Locate the cell with the specified text and output its (X, Y) center coordinate. 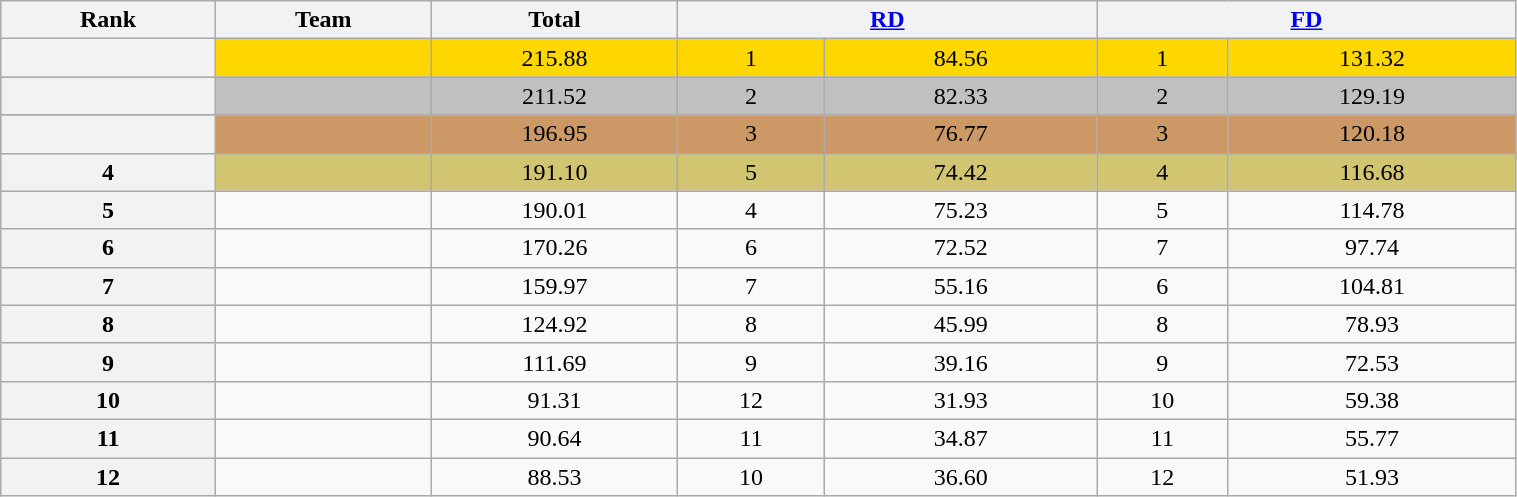
Rank (108, 20)
159.97 (554, 286)
104.81 (1372, 286)
97.74 (1372, 248)
129.19 (1372, 96)
74.42 (960, 172)
111.69 (554, 362)
78.93 (1372, 324)
82.33 (960, 96)
RD (888, 20)
116.68 (1372, 172)
84.56 (960, 58)
90.64 (554, 438)
76.77 (960, 134)
114.78 (1372, 210)
72.53 (1372, 362)
170.26 (554, 248)
45.99 (960, 324)
Team (323, 20)
211.52 (554, 96)
191.10 (554, 172)
39.16 (960, 362)
75.23 (960, 210)
55.16 (960, 286)
196.95 (554, 134)
51.93 (1372, 477)
Total (554, 20)
59.38 (1372, 400)
190.01 (554, 210)
34.87 (960, 438)
FD (1306, 20)
215.88 (554, 58)
124.92 (554, 324)
91.31 (554, 400)
55.77 (1372, 438)
36.60 (960, 477)
72.52 (960, 248)
31.93 (960, 400)
131.32 (1372, 58)
88.53 (554, 477)
120.18 (1372, 134)
